Search for the cell housing the specified text and yield its [x, y] center coordinate. 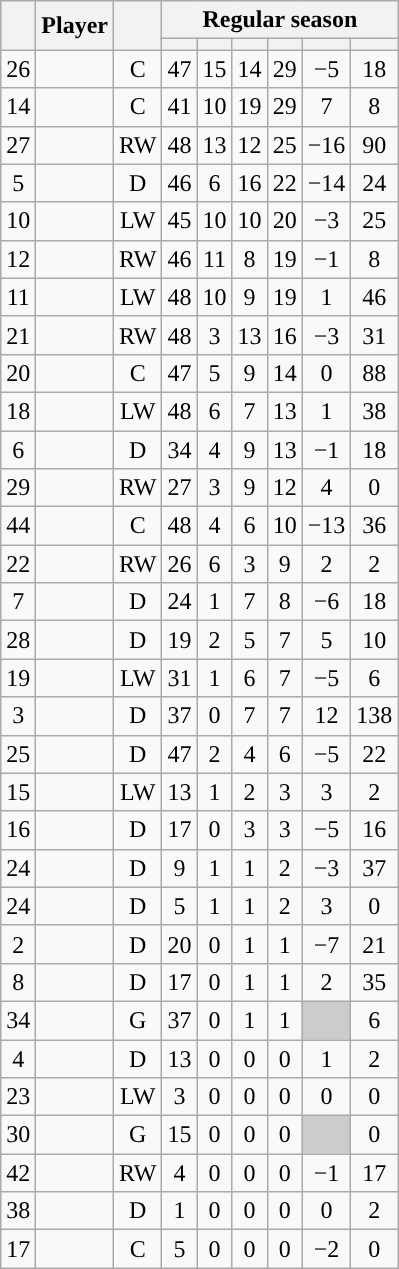
Regular season [280, 20]
30 [18, 1135]
36 [374, 526]
138 [374, 716]
23 [18, 1097]
−6 [326, 602]
−7 [326, 944]
−16 [326, 145]
88 [374, 373]
−2 [326, 1249]
44 [18, 526]
−14 [326, 183]
42 [18, 1173]
−13 [326, 526]
45 [180, 221]
Player [75, 26]
28 [18, 640]
35 [374, 982]
41 [180, 107]
90 [374, 145]
